Pinpoint the cell where the given text exists, returning its (X, Y) midpoint coordinate. 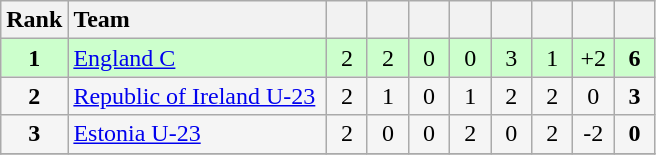
-2 (594, 134)
6 (634, 58)
Rank (34, 20)
England C (198, 58)
Team (198, 20)
+2 (594, 58)
Estonia U-23 (198, 134)
Republic of Ireland U-23 (198, 96)
